Identify which cell holds the provided text, then report its [x, y] central coordinate. 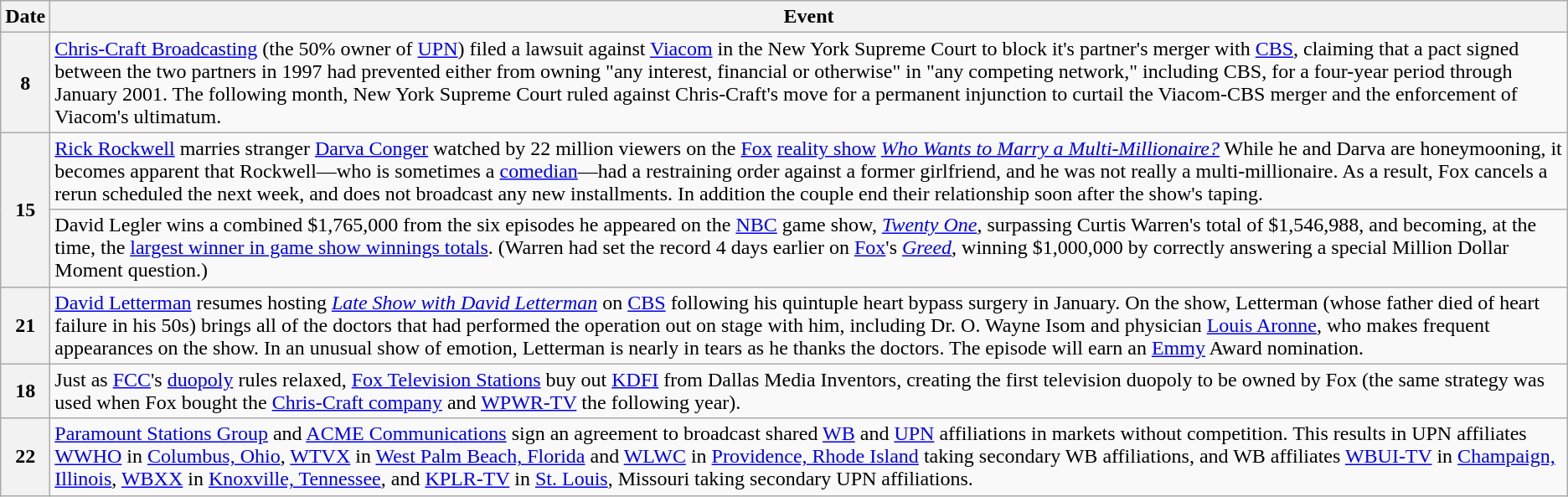
8 [25, 82]
22 [25, 457]
Event [809, 17]
15 [25, 210]
18 [25, 391]
21 [25, 325]
Date [25, 17]
